From the cell containing the given text, extract its center point as [X, Y] coordinate. 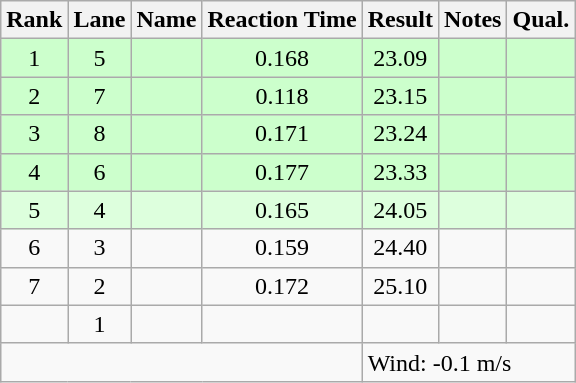
23.15 [400, 96]
23.09 [400, 58]
Result [400, 20]
0.168 [282, 58]
24.05 [400, 210]
Qual. [541, 20]
Reaction Time [282, 20]
23.24 [400, 134]
0.177 [282, 172]
Name [166, 20]
0.171 [282, 134]
0.165 [282, 210]
0.172 [282, 286]
0.159 [282, 248]
25.10 [400, 286]
24.40 [400, 248]
Lane [100, 20]
23.33 [400, 172]
Rank [34, 20]
Notes [473, 20]
Wind: -0.1 m/s [468, 362]
8 [100, 134]
0.118 [282, 96]
